Pinpoint the cell where the given text exists, returning its [X, Y] midpoint coordinate. 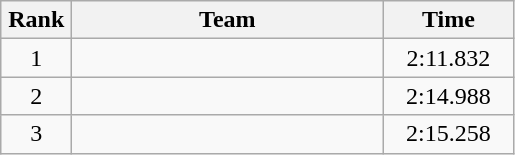
2:14.988 [448, 96]
3 [36, 134]
2 [36, 96]
2:15.258 [448, 134]
2:11.832 [448, 58]
Time [448, 20]
Rank [36, 20]
1 [36, 58]
Team [228, 20]
